Provide the (x, y) coordinate of the cell's center where the given text is located.  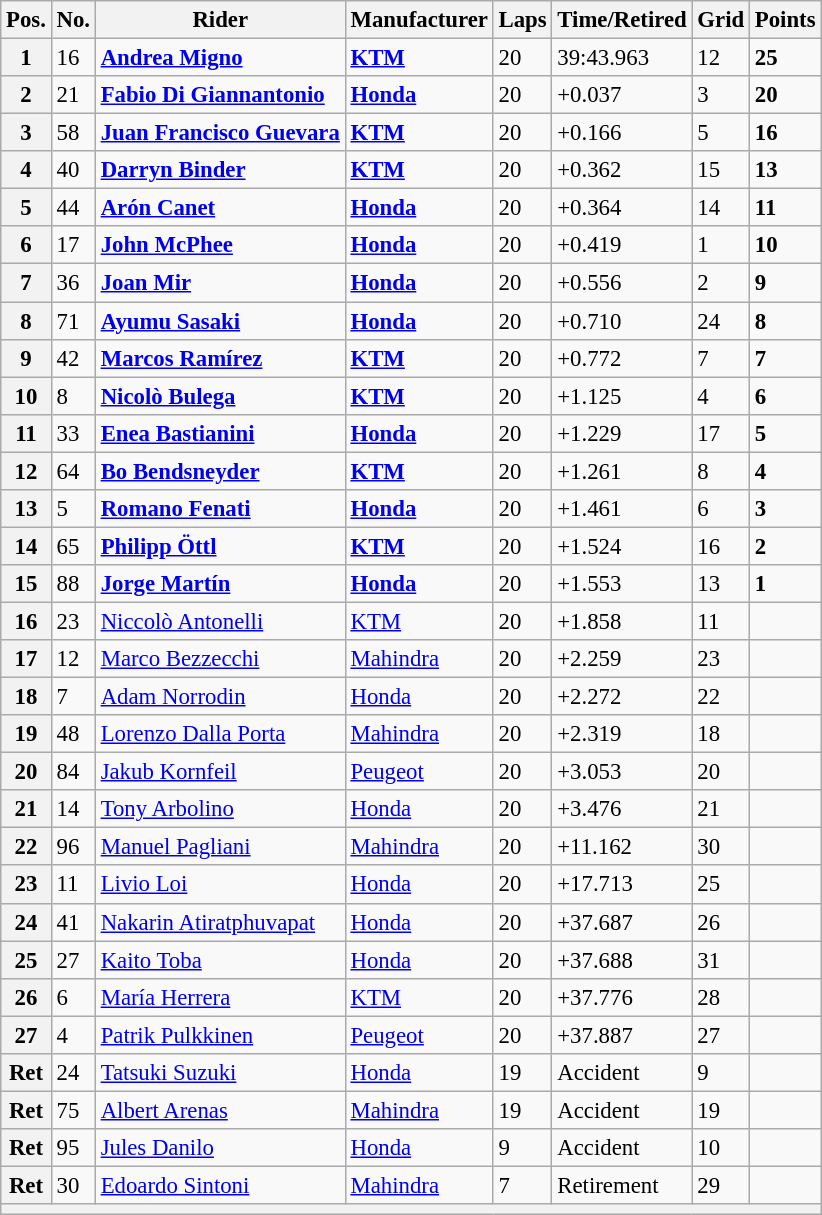
Bo Bendsneyder (220, 471)
+0.710 (622, 321)
No. (73, 20)
+1.125 (622, 396)
Joan Mir (220, 283)
Juan Francisco Guevara (220, 133)
75 (73, 1110)
Ayumu Sasaki (220, 321)
Rider (220, 20)
88 (73, 584)
+1.553 (622, 584)
95 (73, 1148)
+2.319 (622, 734)
Andrea Migno (220, 58)
+11.162 (622, 847)
+37.887 (622, 1035)
84 (73, 772)
Manuel Pagliani (220, 847)
41 (73, 922)
Albert Arenas (220, 1110)
Points (786, 20)
+3.476 (622, 809)
58 (73, 133)
71 (73, 321)
Darryn Binder (220, 170)
48 (73, 734)
+1.261 (622, 471)
44 (73, 208)
64 (73, 471)
40 (73, 170)
Marco Bezzecchi (220, 659)
Livio Loi (220, 885)
65 (73, 546)
Kaito Toba (220, 960)
Marcos Ramírez (220, 358)
28 (720, 997)
Jakub Kornfeil (220, 772)
Laps (522, 20)
Grid (720, 20)
+37.688 (622, 960)
Enea Bastianini (220, 433)
39:43.963 (622, 58)
Fabio Di Giannantonio (220, 95)
33 (73, 433)
+0.166 (622, 133)
+0.556 (622, 283)
29 (720, 1185)
+1.524 (622, 546)
+1.461 (622, 509)
Niccolò Antonelli (220, 621)
Arón Canet (220, 208)
Tony Arbolino (220, 809)
Retirement (622, 1185)
Nakarin Atiratphuvapat (220, 922)
Jules Danilo (220, 1148)
Romano Fenati (220, 509)
María Herrera (220, 997)
+2.259 (622, 659)
Jorge Martín (220, 584)
Time/Retired (622, 20)
Edoardo Sintoni (220, 1185)
Tatsuki Suzuki (220, 1073)
Lorenzo Dalla Porta (220, 734)
+3.053 (622, 772)
Patrik Pulkkinen (220, 1035)
Adam Norrodin (220, 697)
Philipp Öttl (220, 546)
+0.364 (622, 208)
+17.713 (622, 885)
Pos. (26, 20)
+0.419 (622, 245)
+2.272 (622, 697)
John McPhee (220, 245)
+37.687 (622, 922)
+0.037 (622, 95)
96 (73, 847)
+1.858 (622, 621)
+0.362 (622, 170)
+0.772 (622, 358)
+1.229 (622, 433)
31 (720, 960)
+37.776 (622, 997)
42 (73, 358)
Manufacturer (419, 20)
Nicolò Bulega (220, 396)
36 (73, 283)
